Identify which cell holds the provided text, then report its (X, Y) central coordinate. 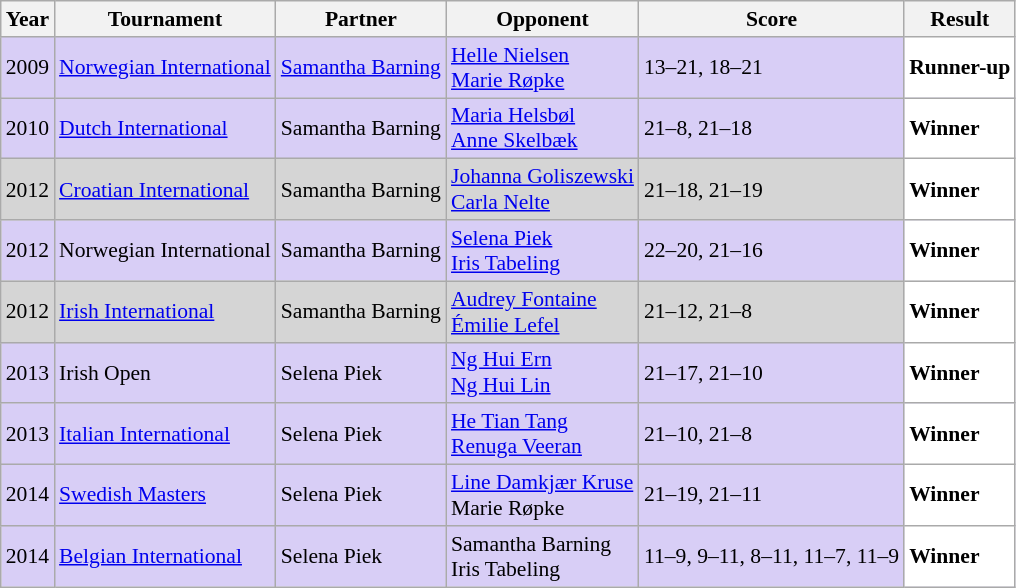
22–20, 21–16 (772, 250)
Runner-up (960, 68)
Johanna Goliszewski Carla Nelte (542, 190)
Line Damkjær Kruse Marie Røpke (542, 496)
21–17, 21–10 (772, 372)
Irish Open (165, 372)
21–12, 21–8 (772, 312)
Samantha Barning Iris Tabeling (542, 556)
Partner (361, 19)
21–10, 21–8 (772, 434)
Year (28, 19)
Croatian International (165, 190)
Audrey Fontaine Émilie Lefel (542, 312)
Result (960, 19)
Ng Hui Ern Ng Hui Lin (542, 372)
2010 (28, 128)
21–19, 21–11 (772, 496)
13–21, 18–21 (772, 68)
Swedish Masters (165, 496)
11–9, 9–11, 8–11, 11–7, 11–9 (772, 556)
Helle Nielsen Marie Røpke (542, 68)
Italian International (165, 434)
Belgian International (165, 556)
21–8, 21–18 (772, 128)
2009 (28, 68)
Irish International (165, 312)
Dutch International (165, 128)
Maria Helsbøl Anne Skelbæk (542, 128)
21–18, 21–19 (772, 190)
Score (772, 19)
Tournament (165, 19)
Selena Piek Iris Tabeling (542, 250)
Opponent (542, 19)
He Tian Tang Renuga Veeran (542, 434)
